From the cell containing the given text, extract its center point as (x, y) coordinate. 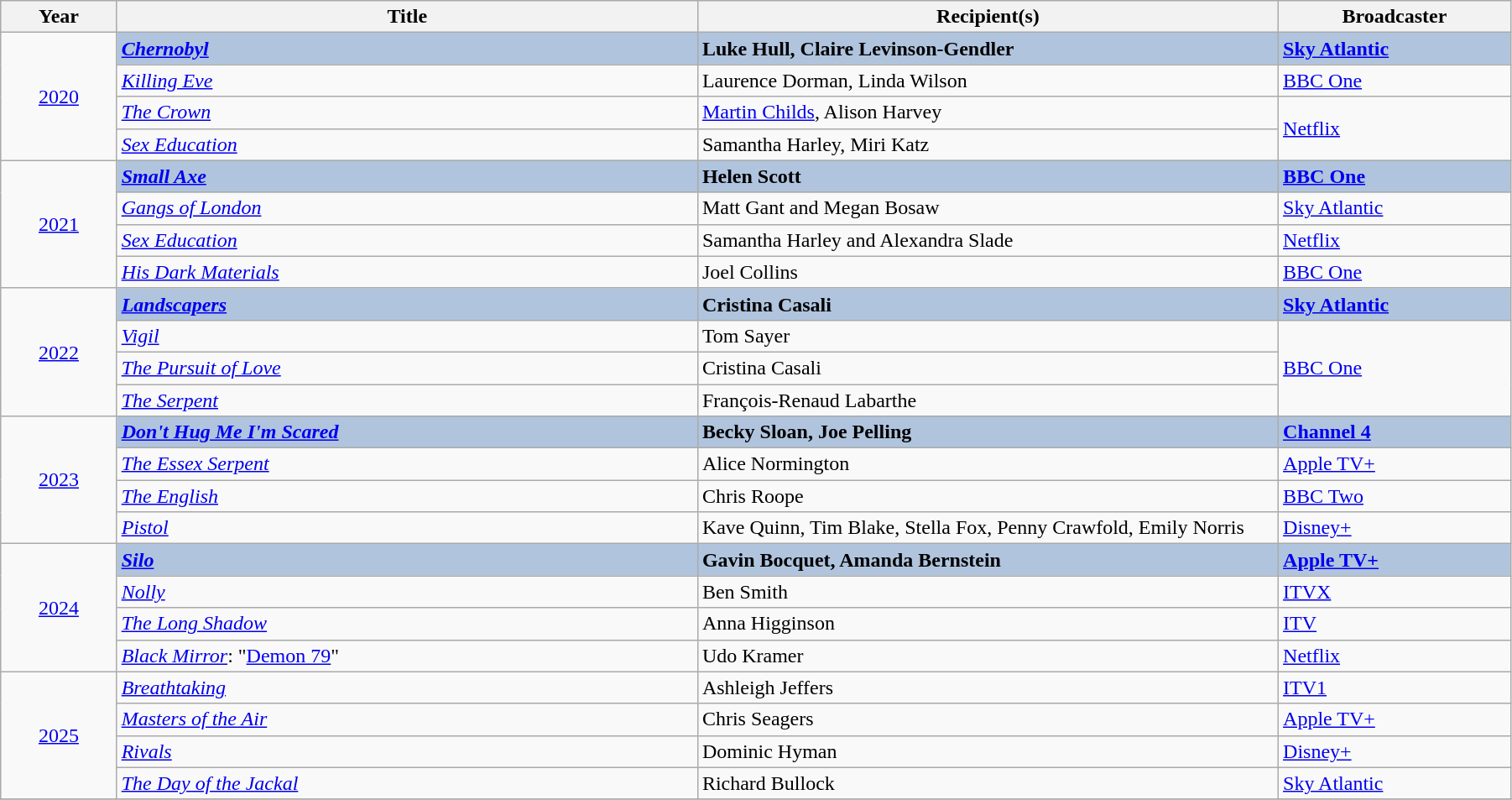
Year (59, 17)
Nolly (407, 592)
Small Axe (407, 176)
2022 (59, 352)
Silo (407, 560)
Broadcaster (1395, 17)
The Serpent (407, 400)
Alice Normington (988, 464)
The Long Shadow (407, 624)
Richard Bullock (988, 783)
Udo Kramer (988, 656)
Title (407, 17)
Killing Eve (407, 81)
The English (407, 496)
The Essex Serpent (407, 464)
BBC Two (1395, 496)
Masters of the Air (407, 719)
The Crown (407, 112)
Samantha Harley, Miri Katz (988, 144)
Gavin Bocquet, Amanda Bernstein (988, 560)
Black Mirror: "Demon 79" (407, 656)
Rivals (407, 751)
Joel Collins (988, 272)
The Pursuit of Love (407, 368)
Laurence Dorman, Linda Wilson (988, 81)
Landscapers (407, 304)
The Day of the Jackal (407, 783)
Recipient(s) (988, 17)
Chernobyl (407, 49)
ITVX (1395, 592)
Martin Childs, Alison Harvey (988, 112)
His Dark Materials (407, 272)
Tom Sayer (988, 336)
2021 (59, 224)
Becky Sloan, Joe Pelling (988, 432)
2020 (59, 97)
Luke Hull, Claire Levinson-Gendler (988, 49)
Channel 4 (1395, 432)
Kave Quinn, Tim Blake, Stella Fox, Penny Crawfold, Emily Norris (988, 528)
Breathtaking (407, 688)
ITV (1395, 624)
Gangs of London (407, 208)
Samantha Harley and Alexandra Slade (988, 240)
Matt Gant and Megan Bosaw (988, 208)
2025 (59, 735)
ITV1 (1395, 688)
Chris Roope (988, 496)
Dominic Hyman (988, 751)
Ben Smith (988, 592)
2024 (59, 608)
Pistol (407, 528)
Anna Higginson (988, 624)
Don't Hug Me I'm Scared (407, 432)
Ashleigh Jeffers (988, 688)
François-Renaud Labarthe (988, 400)
Helen Scott (988, 176)
2023 (59, 480)
Chris Seagers (988, 719)
Vigil (407, 336)
